Scan for the cell matching the given text and deliver its (X, Y) coordinate at center. 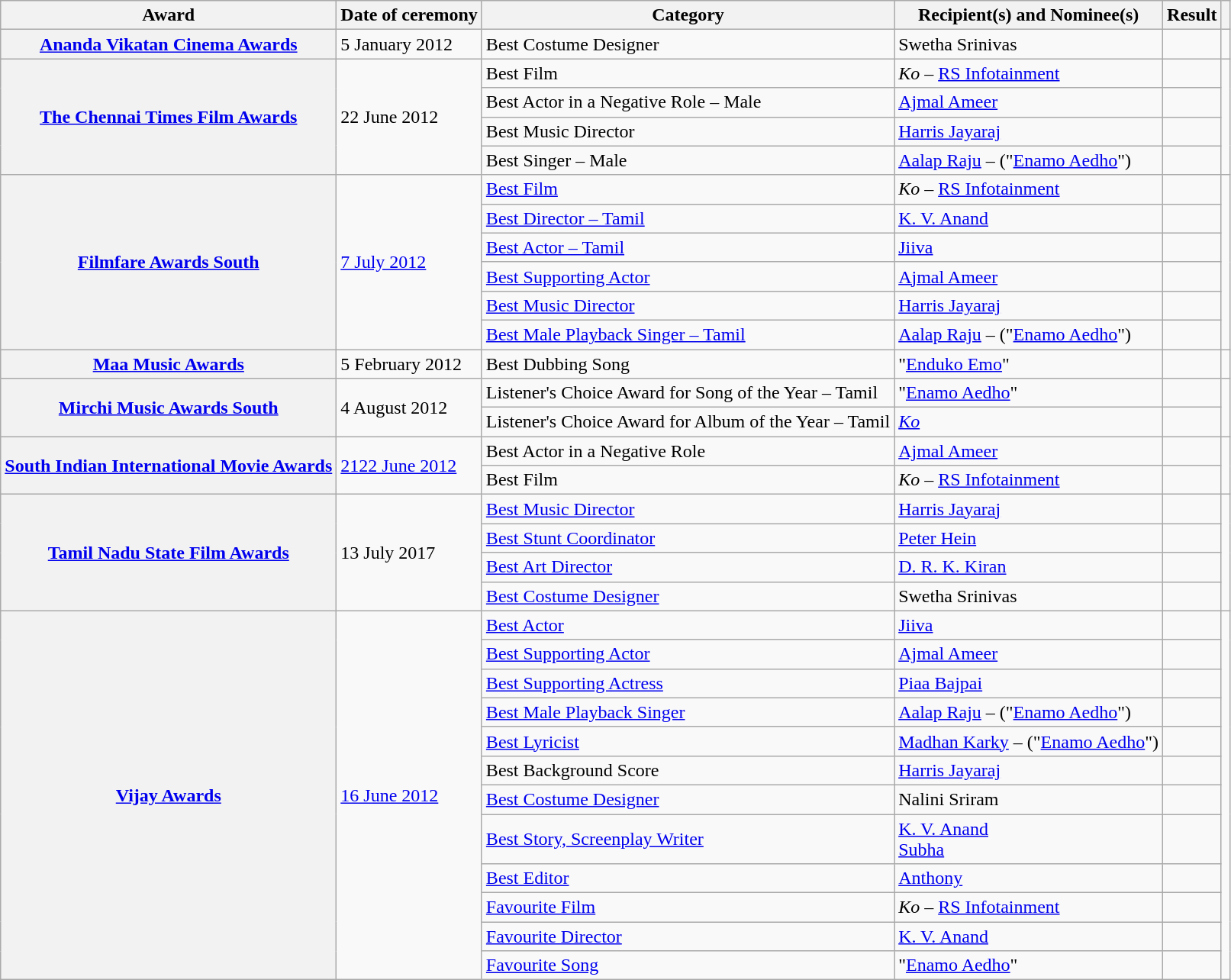
5 February 2012 (409, 364)
5 January 2012 (409, 44)
7 July 2012 (409, 262)
Listener's Choice Award for Song of the Year – Tamil (688, 393)
Best Supporting Actress (688, 683)
The Chennai Times Film Awards (169, 117)
Best Lyricist (688, 741)
Date of ceremony (409, 15)
Piaa Bajpai (1029, 683)
Best Background Score (688, 770)
Best Actor (688, 625)
Best Male Playback Singer – Tamil (688, 334)
Category (688, 15)
D. R. K. Kiran (1029, 567)
Favourite Director (688, 936)
Ananda Vikatan Cinema Awards (169, 44)
"Enduko Emo" (1029, 364)
Best Director – Tamil (688, 218)
Tamil Nadu State Film Awards (169, 553)
Best Actor in a Negative Role – Male (688, 102)
Best Art Director (688, 567)
Filmfare Awards South (169, 262)
22 June 2012 (409, 117)
Best Male Playback Singer (688, 712)
Favourite Film (688, 907)
2122 June 2012 (409, 466)
Mirchi Music Awards South (169, 408)
Award (169, 15)
Vijay Awards (169, 795)
Best Stunt Coordinator (688, 538)
4 August 2012 (409, 408)
K. V. AnandSubha (1029, 838)
Best Actor – Tamil (688, 247)
Nalini Sriram (1029, 799)
Best Dubbing Song (688, 364)
13 July 2017 (409, 553)
Maa Music Awards (169, 364)
Best Singer – Male (688, 160)
Result (1192, 15)
Recipient(s) and Nominee(s) (1029, 15)
16 June 2012 (409, 795)
Listener's Choice Award for Album of the Year – Tamil (688, 422)
Madhan Karky – ("Enamo Aedho") (1029, 741)
Anthony (1029, 878)
Best Actor in a Negative Role (688, 451)
South Indian International Movie Awards (169, 466)
Best Story, Screenplay Writer (688, 838)
Favourite Song (688, 965)
Peter Hein (1029, 538)
Ko (1029, 422)
Best Editor (688, 878)
